Return [x, y] of the center of cell containing provided text 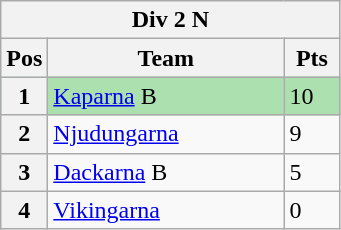
10 [312, 96]
Pos [24, 58]
Dackarna B [166, 172]
3 [24, 172]
4 [24, 210]
9 [312, 134]
1 [24, 96]
Pts [312, 58]
Kaparna B [166, 96]
5 [312, 172]
Njudungarna [166, 134]
Team [166, 58]
2 [24, 134]
Div 2 N [170, 20]
0 [312, 210]
Vikingarna [166, 210]
